Pinpoint the cell where the given text exists, returning its (X, Y) midpoint coordinate. 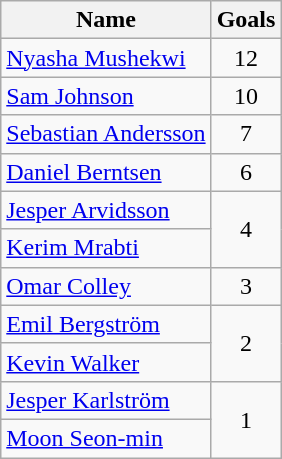
Jesper Karlström (106, 400)
10 (246, 96)
2 (246, 343)
1 (246, 419)
Name (106, 20)
Kevin Walker (106, 362)
Nyasha Mushekwi (106, 58)
Omar Colley (106, 286)
12 (246, 58)
7 (246, 134)
Kerim Mrabti (106, 248)
Emil Bergström (106, 324)
Jesper Arvidsson (106, 210)
3 (246, 286)
Sam Johnson (106, 96)
4 (246, 229)
Goals (246, 20)
Sebastian Andersson (106, 134)
6 (246, 172)
Daniel Berntsen (106, 172)
Moon Seon-min (106, 438)
